For the text-containing cell, return its midpoint in [X, Y] coordinate format. 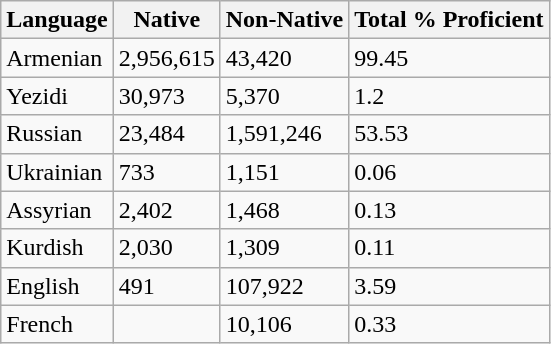
491 [166, 286]
Russian [57, 134]
2,030 [166, 248]
English [57, 286]
1,151 [284, 172]
Armenian [57, 58]
Ukrainian [57, 172]
1.2 [449, 96]
0.11 [449, 248]
53.53 [449, 134]
0.13 [449, 210]
Native [166, 20]
10,106 [284, 324]
French [57, 324]
Yezidi [57, 96]
99.45 [449, 58]
2,402 [166, 210]
30,973 [166, 96]
1,309 [284, 248]
0.06 [449, 172]
Non-Native [284, 20]
43,420 [284, 58]
5,370 [284, 96]
1,591,246 [284, 134]
107,922 [284, 286]
3.59 [449, 286]
1,468 [284, 210]
Total % Proficient [449, 20]
Assyrian [57, 210]
2,956,615 [166, 58]
0.33 [449, 324]
23,484 [166, 134]
Kurdish [57, 248]
733 [166, 172]
Language [57, 20]
